Determine the (x, y) coordinate at the center of the cell enclosing the given text.  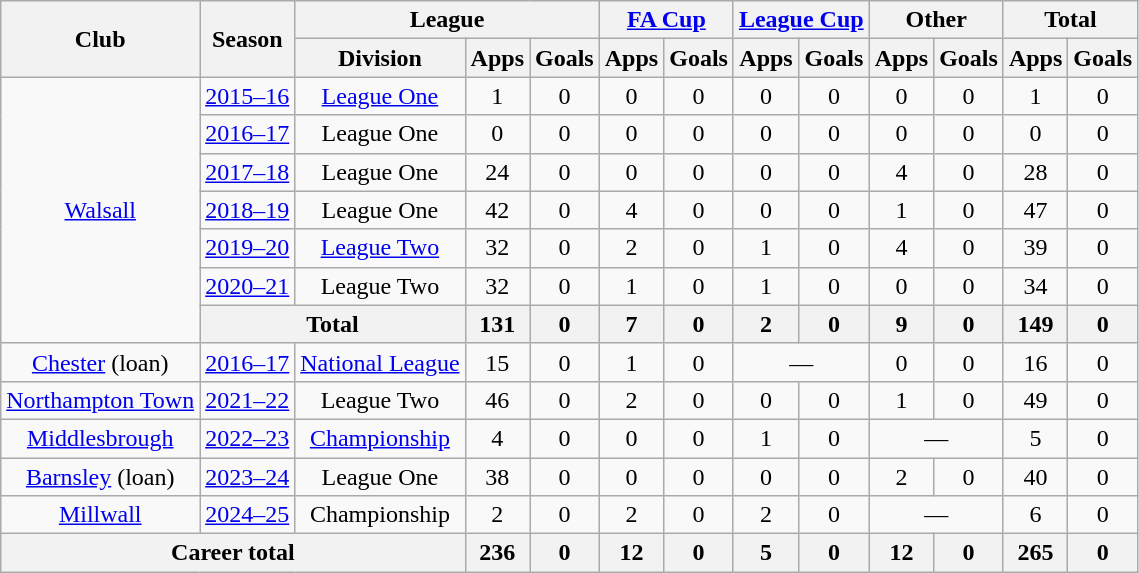
236 (497, 553)
6 (1035, 515)
2017–18 (248, 172)
Chester (loan) (100, 362)
265 (1035, 553)
9 (901, 324)
46 (497, 400)
2020–21 (248, 286)
131 (497, 324)
2019–20 (248, 248)
2015–16 (248, 96)
49 (1035, 400)
Club (100, 39)
Other (936, 20)
7 (631, 324)
Millwall (100, 515)
2021–22 (248, 400)
2024–25 (248, 515)
Barnsley (loan) (100, 477)
Walsall (100, 210)
39 (1035, 248)
Season (248, 39)
38 (497, 477)
28 (1035, 172)
2022–23 (248, 438)
League (447, 20)
149 (1035, 324)
2023–24 (248, 477)
40 (1035, 477)
16 (1035, 362)
FA Cup (666, 20)
2018–19 (248, 210)
Middlesbrough (100, 438)
Division (380, 58)
Northampton Town (100, 400)
League Cup (801, 20)
Career total (233, 553)
34 (1035, 286)
24 (497, 172)
15 (497, 362)
42 (497, 210)
National League (380, 362)
47 (1035, 210)
